Locate the cell with the specified text and output its [X, Y] center coordinate. 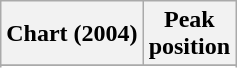
Peakposition [189, 34]
Chart (2004) [72, 34]
